Identify which cell holds the provided text, then report its (X, Y) central coordinate. 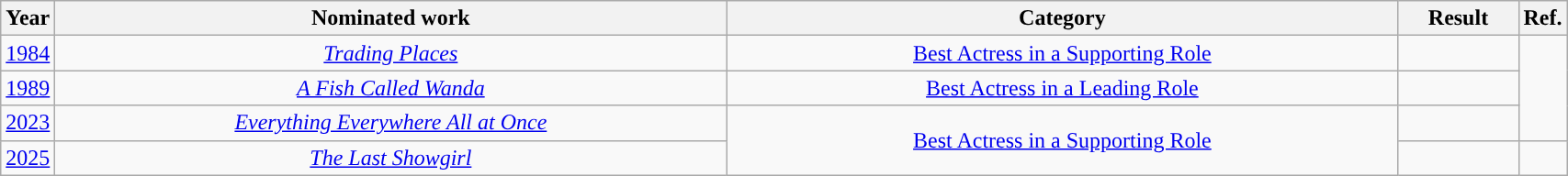
1984 (28, 53)
Year (28, 18)
A Fish Called Wanda (391, 88)
Ref. (1543, 18)
Best Actress in a Leading Role (1062, 88)
Everything Everywhere All at Once (391, 123)
Result (1459, 18)
Category (1062, 18)
1989 (28, 88)
2023 (28, 123)
Nominated work (391, 18)
2025 (28, 158)
Trading Places (391, 53)
The Last Showgirl (391, 158)
